Detect which cell encompasses the target text, then output its (X, Y) center coordinate. 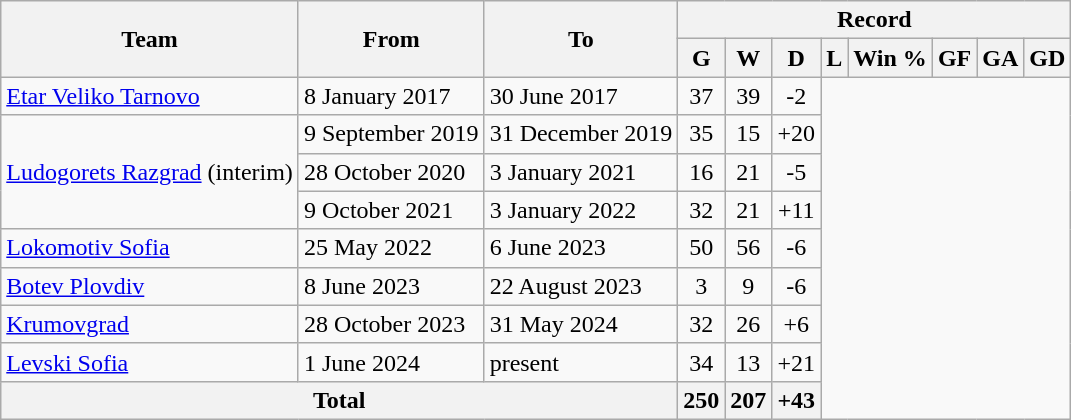
207 (748, 400)
28 October 2020 (391, 172)
15 (748, 134)
22 August 2023 (581, 286)
9 October 2021 (391, 210)
3 January 2021 (581, 172)
D (796, 58)
+21 (796, 362)
9 September 2019 (391, 134)
+6 (796, 324)
Ludogorets Razgrad (interim) (150, 172)
34 (702, 362)
+20 (796, 134)
Lokomotiv Sofia (150, 248)
56 (748, 248)
GA (1000, 58)
3 (702, 286)
+11 (796, 210)
16 (702, 172)
3 January 2022 (581, 210)
-2 (796, 96)
G (702, 58)
Botev Plovdiv (150, 286)
Krumovgrad (150, 324)
1 June 2024 (391, 362)
L (834, 58)
35 (702, 134)
present (581, 362)
To (581, 39)
Total (340, 400)
50 (702, 248)
Levski Sofia (150, 362)
From (391, 39)
28 October 2023 (391, 324)
+43 (796, 400)
39 (748, 96)
31 December 2019 (581, 134)
W (748, 58)
250 (702, 400)
13 (748, 362)
8 June 2023 (391, 286)
Win % (890, 58)
-5 (796, 172)
Etar Veliko Tarnovo (150, 96)
GF (954, 58)
25 May 2022 (391, 248)
6 June 2023 (581, 248)
GD (1048, 58)
31 May 2024 (581, 324)
Record (874, 20)
37 (702, 96)
8 January 2017 (391, 96)
26 (748, 324)
30 June 2017 (581, 96)
Team (150, 39)
9 (748, 286)
